Provide the [x, y] coordinate of the cell's center where the given text is located.  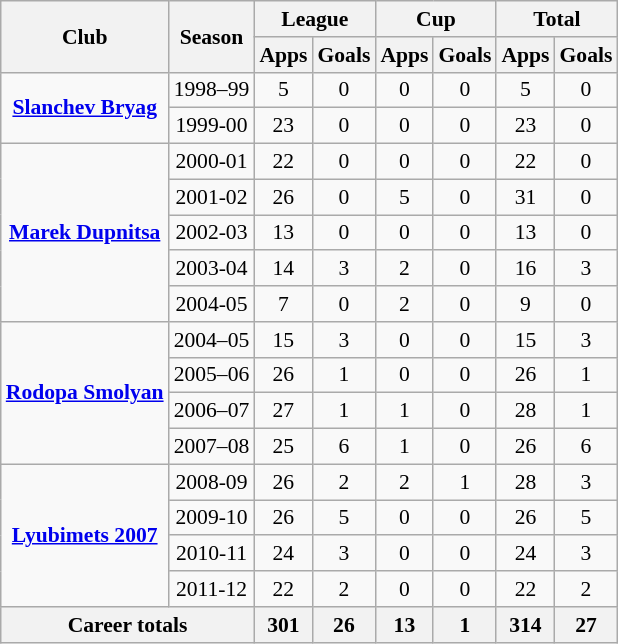
2002-03 [212, 233]
Career totals [128, 625]
314 [525, 625]
Lyubimets 2007 [85, 535]
14 [283, 269]
2007–08 [212, 447]
2004–05 [212, 340]
25 [283, 447]
2005–06 [212, 375]
2001-02 [212, 197]
Season [212, 36]
1998–99 [212, 90]
31 [525, 197]
2004-05 [212, 304]
301 [283, 625]
2011-12 [212, 589]
Total [556, 19]
2000-01 [212, 162]
Cup [436, 19]
9 [525, 304]
2009-10 [212, 518]
Marek Dupnitsa [85, 233]
2010-11 [212, 554]
2006–07 [212, 411]
2008-09 [212, 482]
League [314, 19]
1999-00 [212, 126]
2003-04 [212, 269]
7 [283, 304]
16 [525, 269]
Club [85, 36]
Rodopa Smolyan [85, 393]
Slanchev Bryag [85, 108]
